Return [X, Y] of the center of cell containing provided text 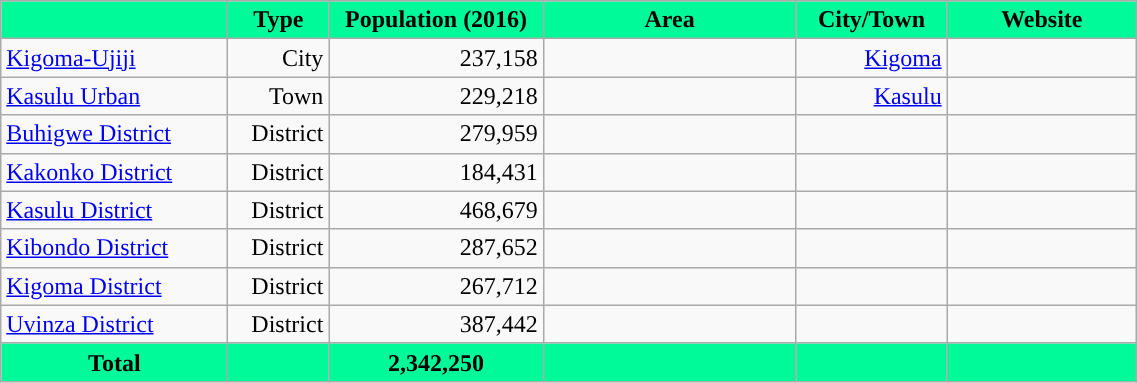
Kasulu District [114, 210]
184,431 [436, 172]
City [278, 58]
2,342,250 [436, 362]
287,652 [436, 248]
Website [1042, 20]
387,442 [436, 324]
Uvinza District [114, 324]
267,712 [436, 286]
Buhigwe District [114, 134]
Kigoma [872, 58]
Area [669, 20]
Town [278, 96]
Kasulu Urban [114, 96]
Kibondo District [114, 248]
229,218 [436, 96]
Kigoma-Ujiji [114, 58]
Kakonko District [114, 172]
Population (2016) [436, 20]
Kigoma District [114, 286]
Kasulu [872, 96]
468,679 [436, 210]
Total [114, 362]
City/Town [872, 20]
237,158 [436, 58]
279,959 [436, 134]
Type [278, 20]
